Return [x, y] of the center of cell containing provided text 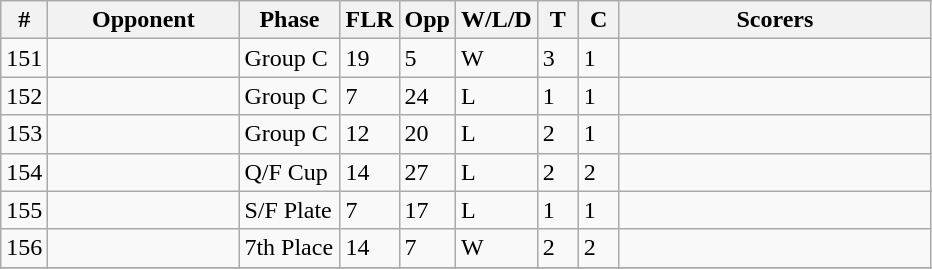
7th Place [290, 248]
152 [24, 96]
C [598, 20]
W/L/D [496, 20]
19 [370, 58]
T [558, 20]
24 [427, 96]
155 [24, 210]
Opponent [144, 20]
151 [24, 58]
12 [370, 134]
156 [24, 248]
17 [427, 210]
Q/F Cup [290, 172]
27 [427, 172]
S/F Plate [290, 210]
FLR [370, 20]
Phase [290, 20]
20 [427, 134]
# [24, 20]
5 [427, 58]
3 [558, 58]
153 [24, 134]
Opp [427, 20]
Scorers [774, 20]
154 [24, 172]
